Search for the cell housing the specified text and yield its (x, y) center coordinate. 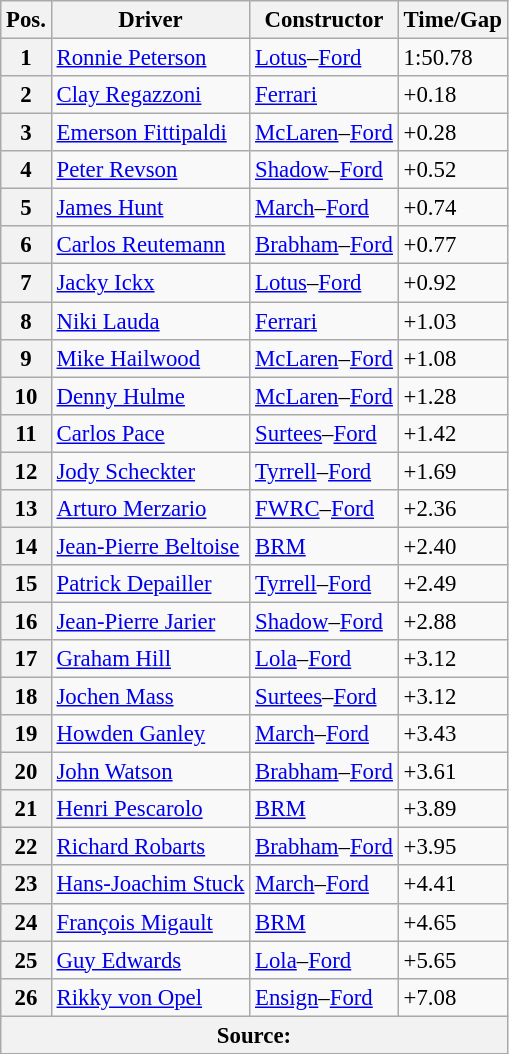
7 (26, 283)
16 (26, 621)
Jody Scheckter (150, 471)
FWRC–Ford (324, 509)
John Watson (150, 772)
Peter Revson (150, 170)
Pos. (26, 20)
1 (26, 58)
+7.08 (452, 997)
Howden Ganley (150, 734)
Jacky Ickx (150, 283)
Carlos Pace (150, 433)
Constructor (324, 20)
Carlos Reutemann (150, 245)
8 (26, 321)
+1.69 (452, 471)
17 (26, 659)
François Migault (150, 922)
+0.74 (452, 208)
18 (26, 697)
Emerson Fittipaldi (150, 133)
+2.88 (452, 621)
9 (26, 358)
+2.49 (452, 584)
+1.08 (452, 358)
Driver (150, 20)
Henri Pescarolo (150, 809)
10 (26, 396)
+3.89 (452, 809)
24 (26, 922)
+0.28 (452, 133)
+2.40 (452, 546)
Denny Hulme (150, 396)
26 (26, 997)
Ensign–Ford (324, 997)
+0.92 (452, 283)
+5.65 (452, 960)
23 (26, 885)
Jochen Mass (150, 697)
2 (26, 95)
4 (26, 170)
James Hunt (150, 208)
Richard Robarts (150, 847)
+0.77 (452, 245)
Graham Hill (150, 659)
+1.42 (452, 433)
6 (26, 245)
14 (26, 546)
12 (26, 471)
+4.65 (452, 922)
Time/Gap (452, 20)
Jean-Pierre Beltoise (150, 546)
15 (26, 584)
Hans-Joachim Stuck (150, 885)
21 (26, 809)
+0.18 (452, 95)
Patrick Depailler (150, 584)
Niki Lauda (150, 321)
20 (26, 772)
5 (26, 208)
Rikky von Opel (150, 997)
+3.61 (452, 772)
+3.43 (452, 734)
Jean-Pierre Jarier (150, 621)
13 (26, 509)
3 (26, 133)
1:50.78 (452, 58)
Source: (254, 1035)
22 (26, 847)
Clay Regazzoni (150, 95)
19 (26, 734)
+0.52 (452, 170)
Arturo Merzario (150, 509)
+3.95 (452, 847)
25 (26, 960)
Guy Edwards (150, 960)
+4.41 (452, 885)
+1.03 (452, 321)
11 (26, 433)
Ronnie Peterson (150, 58)
+1.28 (452, 396)
Mike Hailwood (150, 358)
+2.36 (452, 509)
